Output the [X, Y] coordinate of the center of the cell containing the given text.  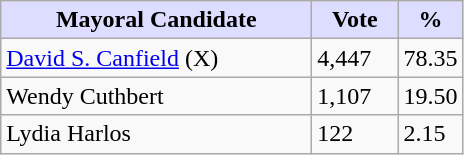
122 [355, 134]
David S. Canfield (X) [156, 58]
Lydia Harlos [156, 134]
% [430, 20]
19.50 [430, 96]
Vote [355, 20]
Mayoral Candidate [156, 20]
4,447 [355, 58]
1,107 [355, 96]
Wendy Cuthbert [156, 96]
2.15 [430, 134]
78.35 [430, 58]
